Capture the cell that displays the provided text and extract its [x, y] central coordinate. 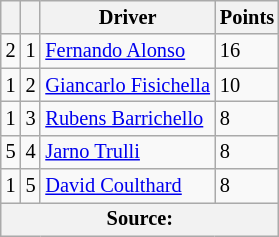
4 [31, 152]
Fernando Alonso [127, 51]
Points [247, 17]
Giancarlo Fisichella [127, 85]
16 [247, 51]
10 [247, 85]
Driver [127, 17]
Jarno Trulli [127, 152]
Source: [140, 219]
3 [31, 118]
Rubens Barrichello [127, 118]
David Coulthard [127, 186]
